Detect which cell encompasses the target text, then output its (X, Y) center coordinate. 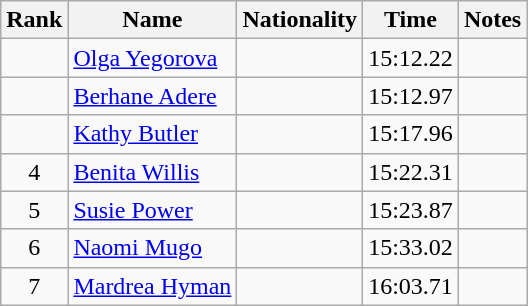
Nationality (300, 20)
Notes (492, 20)
Kathy Butler (152, 134)
15:22.31 (411, 172)
5 (34, 210)
15:12.22 (411, 58)
16:03.71 (411, 286)
4 (34, 172)
Naomi Mugo (152, 248)
15:23.87 (411, 210)
Time (411, 20)
Berhane Adere (152, 96)
Susie Power (152, 210)
15:17.96 (411, 134)
15:33.02 (411, 248)
Benita Willis (152, 172)
15:12.97 (411, 96)
Rank (34, 20)
6 (34, 248)
Name (152, 20)
7 (34, 286)
Mardrea Hyman (152, 286)
Olga Yegorova (152, 58)
